From the cell containing the given text, extract its center point as [X, Y] coordinate. 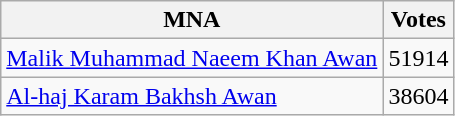
Malik Muhammad Naeem Khan Awan [192, 58]
MNA [192, 20]
Al-haj Karam Bakhsh Awan [192, 96]
51914 [418, 58]
Votes [418, 20]
38604 [418, 96]
